Search for the cell housing the specified text and yield its [X, Y] center coordinate. 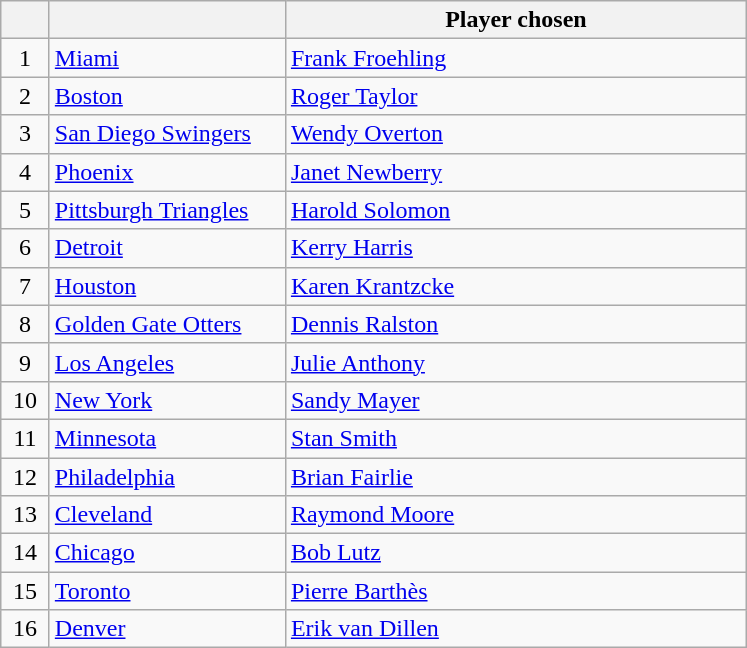
New York [167, 400]
Stan Smith [516, 438]
Dennis Ralston [516, 324]
Pittsburgh Triangles [167, 210]
Minnesota [167, 438]
Raymond Moore [516, 515]
Phoenix [167, 172]
Pierre Barthès [516, 591]
10 [26, 400]
Roger Taylor [516, 96]
Boston [167, 96]
6 [26, 248]
Denver [167, 629]
5 [26, 210]
Wendy Overton [516, 134]
14 [26, 553]
Kerry Harris [516, 248]
Sandy Mayer [516, 400]
Bob Lutz [516, 553]
Chicago [167, 553]
Brian Fairlie [516, 477]
Los Angeles [167, 362]
Houston [167, 286]
3 [26, 134]
Janet Newberry [516, 172]
Golden Gate Otters [167, 324]
Frank Froehling [516, 58]
9 [26, 362]
Harold Solomon [516, 210]
15 [26, 591]
1 [26, 58]
11 [26, 438]
Erik van Dillen [516, 629]
Detroit [167, 248]
13 [26, 515]
Julie Anthony [516, 362]
Philadelphia [167, 477]
Player chosen [516, 20]
8 [26, 324]
Toronto [167, 591]
2 [26, 96]
16 [26, 629]
4 [26, 172]
Karen Krantzcke [516, 286]
Cleveland [167, 515]
12 [26, 477]
7 [26, 286]
San Diego Swingers [167, 134]
Miami [167, 58]
